Identify which cell holds the provided text, then report its (X, Y) central coordinate. 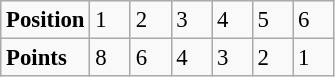
5 (272, 20)
8 (110, 58)
Position (46, 20)
Points (46, 58)
